Determine the (X, Y) coordinate at the center of the cell enclosing the given text.  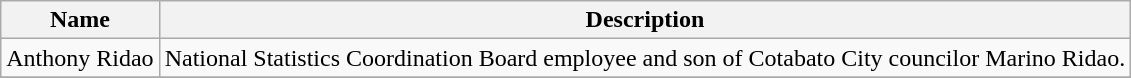
Anthony Ridao (80, 58)
Name (80, 20)
National Statistics Coordination Board employee and son of Cotabato City councilor Marino Ridao. (645, 58)
Description (645, 20)
